Return the (x, y) coordinate for the center point of the cell that contains the specified text.  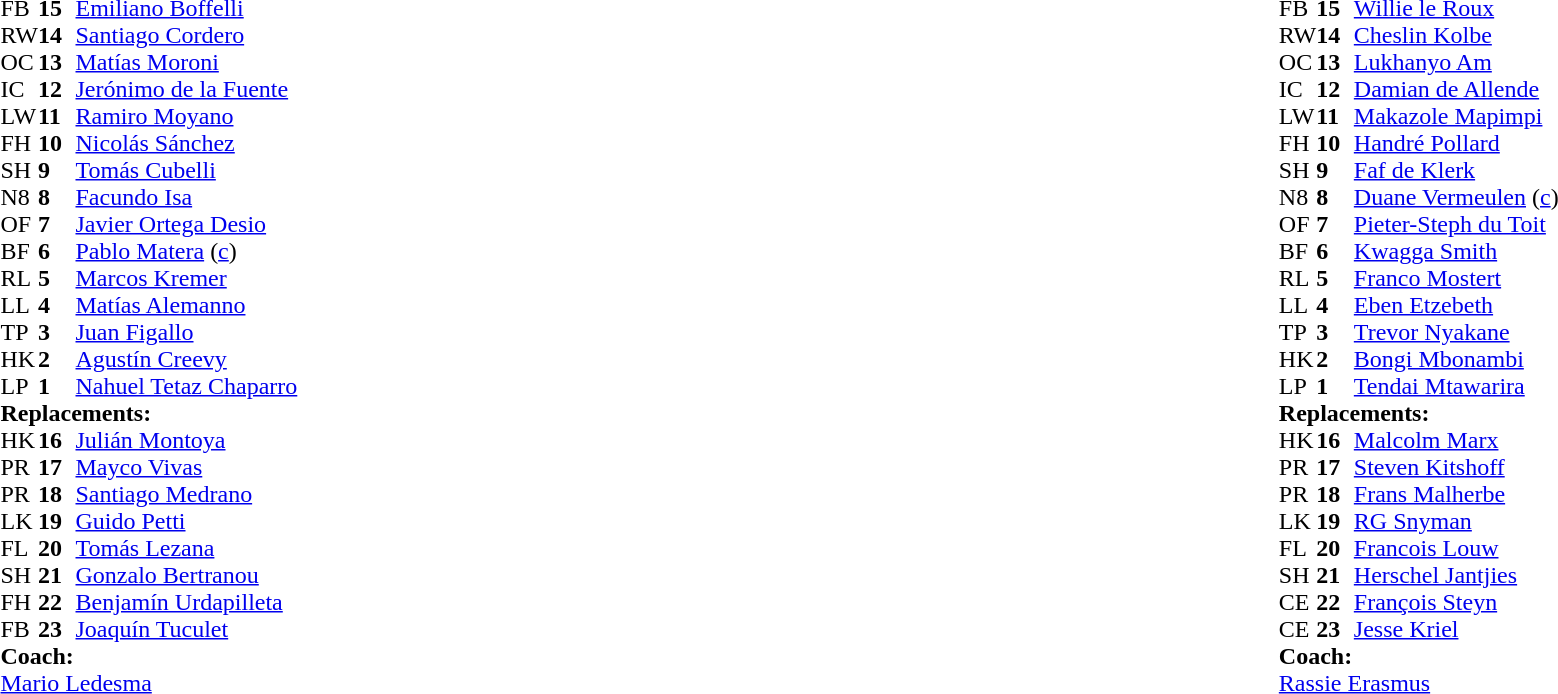
Juan Figallo (187, 332)
Marcos Kremer (187, 278)
Pablo Matera (c) (187, 252)
Tomás Cubelli (187, 170)
Jerónimo de la Fuente (187, 90)
Guido Petti (187, 522)
Santiago Cordero (187, 36)
Facundo Isa (187, 198)
Joaquín Tuculet (187, 630)
Javier Ortega Desio (187, 224)
Gonzalo Bertranou (187, 576)
Ramiro Moyano (187, 116)
Matías Moroni (187, 62)
Coach: (148, 656)
Nicolás Sánchez (187, 144)
Santiago Medrano (187, 494)
Replacements: (148, 414)
Agustín Creevy (187, 360)
Nahuel Tetaz Chaparro (187, 386)
Tomás Lezana (187, 548)
Julián Montoya (187, 440)
Benjamín Urdapilleta (187, 602)
FB (19, 630)
Mayco Vivas (187, 468)
Matías Alemanno (187, 306)
